Capture the cell that displays the provided text and extract its [X, Y] central coordinate. 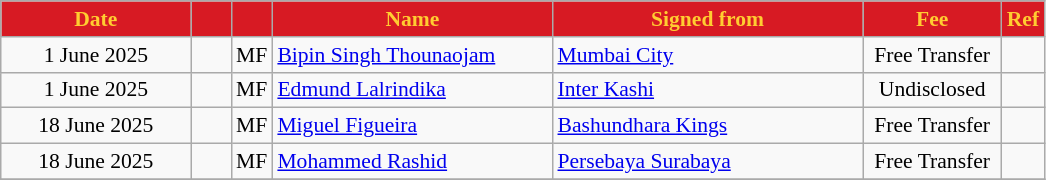
Signed from [707, 19]
Date [96, 19]
Persebaya Surabaya [707, 162]
Name [412, 19]
Edmund Lalrindika [412, 90]
Bashundhara Kings [707, 126]
Fee [932, 19]
Undisclosed [932, 90]
Mohammed Rashid [412, 162]
Bipin Singh Thounaojam [412, 55]
Mumbai City [707, 55]
Inter Kashi [707, 90]
Miguel Figueira [412, 126]
Ref [1023, 19]
